Output the (x, y) coordinate of the center of the cell containing the given text.  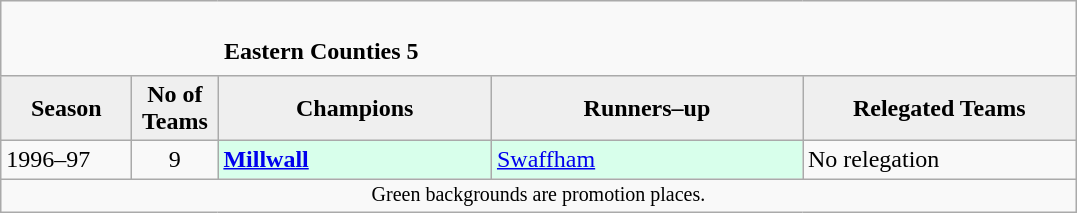
1996–97 (66, 159)
No relegation (939, 159)
Runners–up (646, 108)
Swaffham (646, 159)
9 (175, 159)
Season (66, 108)
Green backgrounds are promotion places. (538, 194)
Millwall (355, 159)
Relegated Teams (939, 108)
No of Teams (175, 108)
Champions (355, 108)
